Identify which cell holds the provided text, then report its [X, Y] central coordinate. 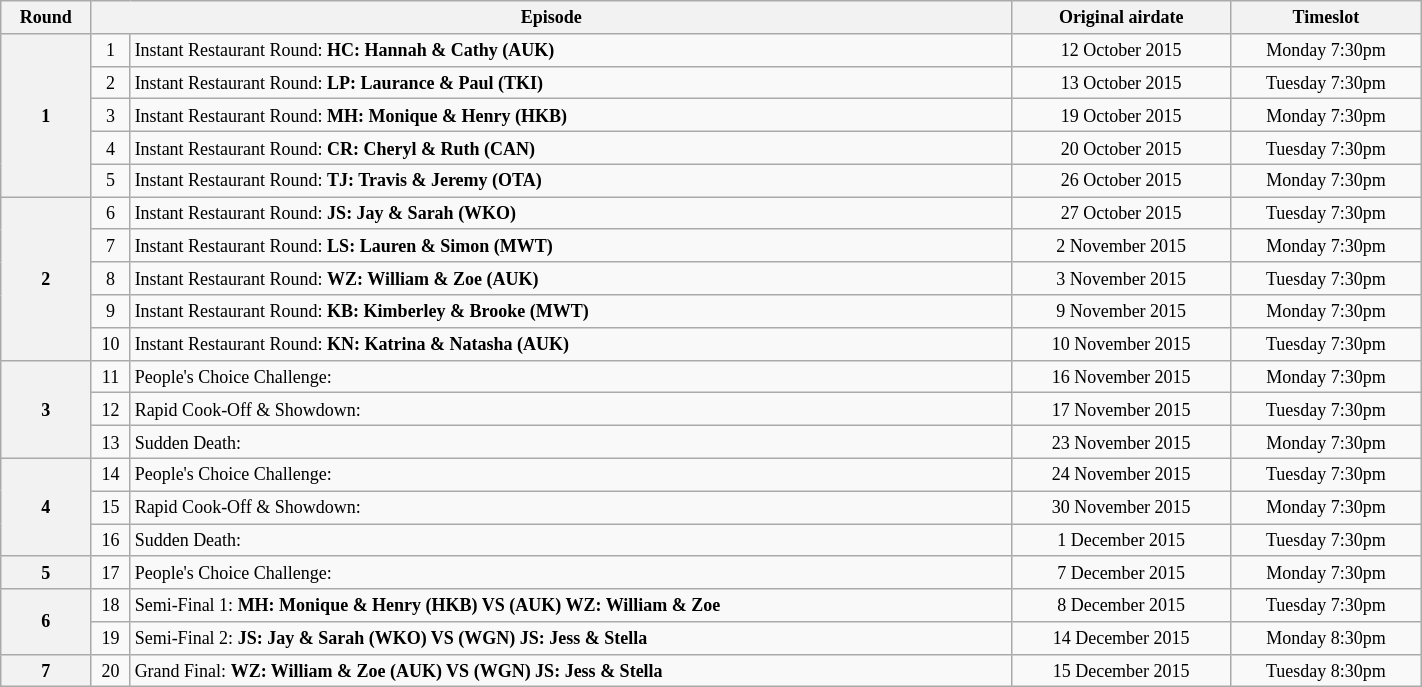
Instant Restaurant Round: KB: Kimberley & Brooke (MWT) [570, 312]
1 December 2015 [1122, 540]
26 October 2015 [1122, 180]
3 November 2015 [1122, 278]
16 November 2015 [1122, 376]
Instant Restaurant Round: HC: Hannah & Cathy (AUK) [570, 50]
24 November 2015 [1122, 474]
Instant Restaurant Round: JS: Jay & Sarah (WKO) [570, 214]
30 November 2015 [1122, 508]
19 October 2015 [1122, 116]
17 November 2015 [1122, 410]
Original airdate [1122, 18]
Instant Restaurant Round: CR: Cheryl & Ruth (CAN) [570, 148]
Instant Restaurant Round: WZ: William & Zoe (AUK) [570, 278]
Semi-Final 1: MH: Monique & Henry (HKB) VS (AUK) WZ: William & Zoe [570, 606]
18 [111, 606]
19 [111, 638]
Semi-Final 2: JS: Jay & Sarah (WKO) VS (WGN) JS: Jess & Stella [570, 638]
20 [111, 670]
9 November 2015 [1122, 312]
9 [111, 312]
10 [111, 344]
8 December 2015 [1122, 606]
10 November 2015 [1122, 344]
12 October 2015 [1122, 50]
7 December 2015 [1122, 572]
8 [111, 278]
Grand Final: WZ: William & Zoe (AUK) VS (WGN) JS: Jess & Stella [570, 670]
Monday 8:30pm [1326, 638]
27 October 2015 [1122, 214]
Instant Restaurant Round: LS: Lauren & Simon (MWT) [570, 246]
Timeslot [1326, 18]
Tuesday 8:30pm [1326, 670]
14 December 2015 [1122, 638]
20 October 2015 [1122, 148]
15 December 2015 [1122, 670]
Instant Restaurant Round: LP: Laurance & Paul (TKI) [570, 82]
15 [111, 508]
2 November 2015 [1122, 246]
Instant Restaurant Round: MH: Monique & Henry (HKB) [570, 116]
Round [46, 18]
17 [111, 572]
14 [111, 474]
Instant Restaurant Round: KN: Katrina & Natasha (AUK) [570, 344]
11 [111, 376]
12 [111, 410]
Episode [552, 18]
13 October 2015 [1122, 82]
Instant Restaurant Round: TJ: Travis & Jeremy (OTA) [570, 180]
23 November 2015 [1122, 442]
13 [111, 442]
16 [111, 540]
